Extract the (x, y) coordinate from the center of the cell holding the provided text.  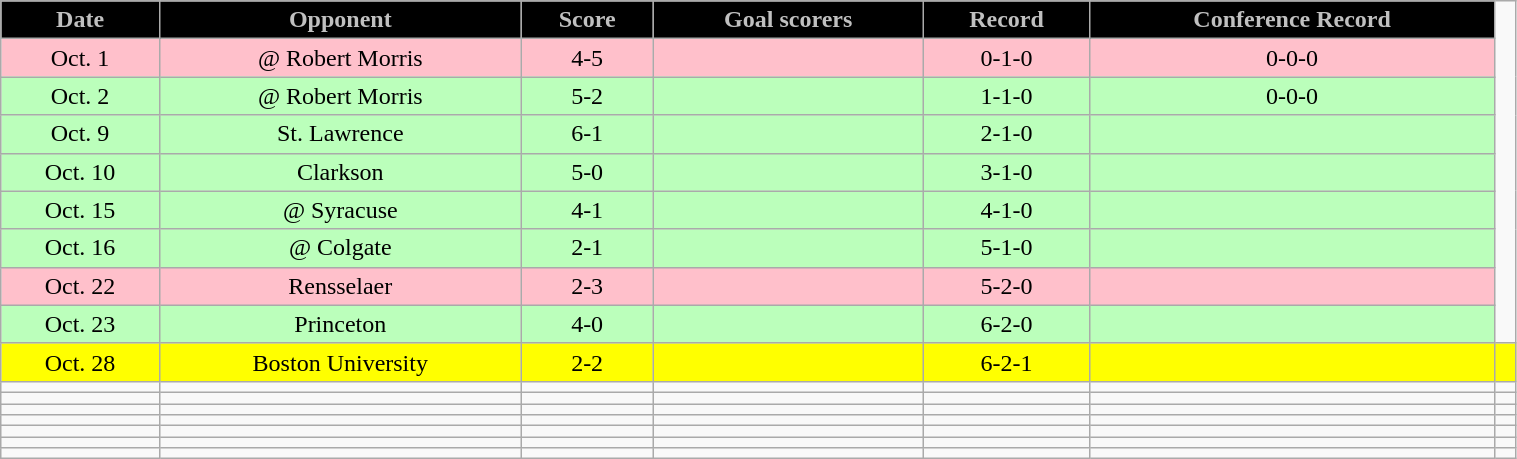
Goal scorers (788, 20)
@ Colgate (340, 248)
@ Syracuse (340, 210)
6-1 (587, 134)
Rensselaer (340, 286)
Clarkson (340, 172)
Oct. 1 (80, 58)
Record (1006, 20)
2-3 (587, 286)
1-1-0 (1006, 96)
Oct. 15 (80, 210)
Oct. 23 (80, 324)
4-5 (587, 58)
6-2-1 (1006, 362)
5-2-0 (1006, 286)
Oct. 22 (80, 286)
Conference Record (1292, 20)
Princeton (340, 324)
Score (587, 20)
4-1-0 (1006, 210)
5-2 (587, 96)
St. Lawrence (340, 134)
Opponent (340, 20)
4-1 (587, 210)
Oct. 16 (80, 248)
Date (80, 20)
4-0 (587, 324)
Oct. 10 (80, 172)
Boston University (340, 362)
Oct. 2 (80, 96)
5-1-0 (1006, 248)
Oct. 28 (80, 362)
2-2 (587, 362)
6-2-0 (1006, 324)
2-1 (587, 248)
5-0 (587, 172)
2-1-0 (1006, 134)
0-1-0 (1006, 58)
3-1-0 (1006, 172)
Oct. 9 (80, 134)
